Pinpoint the cell where the given text exists, returning its (x, y) midpoint coordinate. 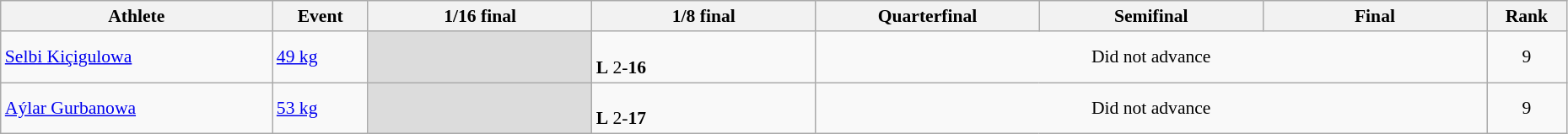
Semifinal (1150, 16)
Selbi Kiçigulowa (137, 57)
49 kg (321, 57)
L 2-16 (703, 57)
Event (321, 16)
Rank (1527, 16)
Aýlar Gurbanowa (137, 108)
Quarterfinal (928, 16)
53 kg (321, 108)
1/16 final (479, 16)
1/8 final (703, 16)
Athlete (137, 16)
L 2-17 (703, 108)
Final (1375, 16)
